Output the [X, Y] coordinate of the center of the cell containing the given text.  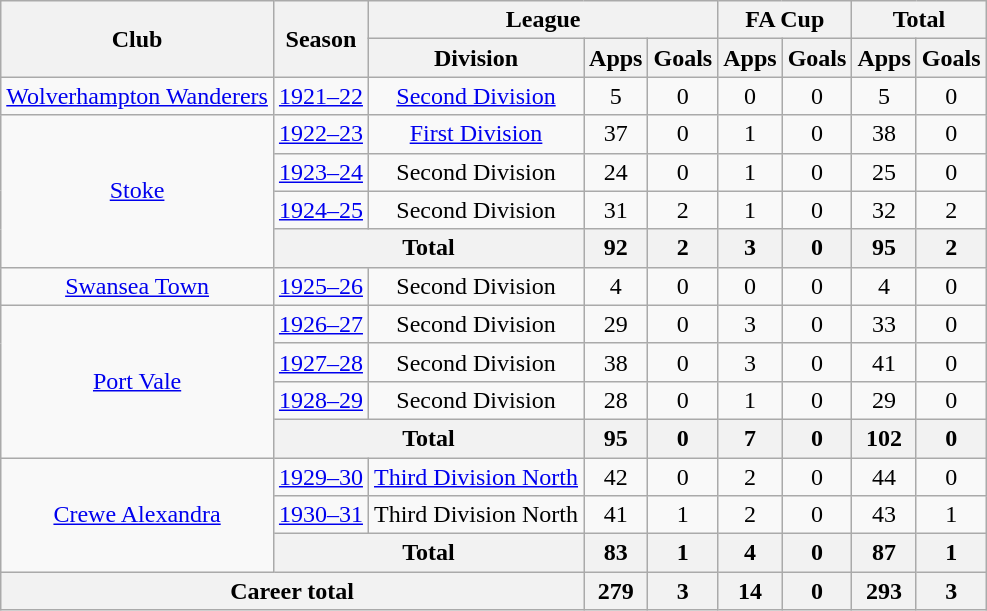
Career total [292, 591]
28 [616, 400]
Wolverhampton Wanderers [138, 96]
1928–29 [320, 400]
Season [320, 39]
32 [884, 210]
42 [616, 477]
31 [616, 210]
1922–23 [320, 134]
First Division [476, 134]
293 [884, 591]
Port Vale [138, 381]
7 [750, 438]
FA Cup [785, 20]
37 [616, 134]
33 [884, 324]
1929–30 [320, 477]
279 [616, 591]
25 [884, 172]
Club [138, 39]
Swansea Town [138, 286]
87 [884, 553]
Crewe Alexandra [138, 515]
14 [750, 591]
102 [884, 438]
1921–22 [320, 96]
24 [616, 172]
1924–25 [320, 210]
Stoke [138, 191]
44 [884, 477]
1925–26 [320, 286]
1923–24 [320, 172]
83 [616, 553]
1926–27 [320, 324]
92 [616, 248]
1930–31 [320, 515]
43 [884, 515]
1927–28 [320, 362]
Division [476, 58]
League [542, 20]
